Output the [x, y] coordinate of the center of the cell containing the given text.  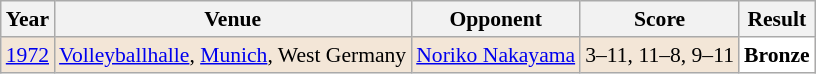
Bronze [777, 55]
1972 [28, 55]
Score [660, 19]
Result [777, 19]
Volleyballhalle, Munich, West Germany [232, 55]
3–11, 11–8, 9–11 [660, 55]
Opponent [496, 19]
Noriko Nakayama [496, 55]
Venue [232, 19]
Year [28, 19]
